Output the (X, Y) coordinate of the center of the cell containing the given text.  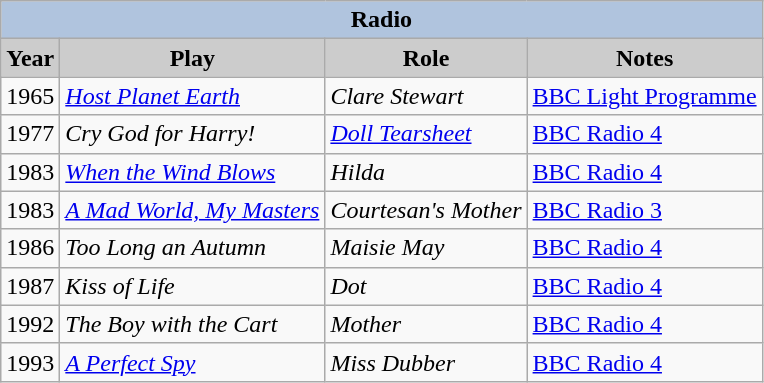
Hilda (426, 172)
Role (426, 58)
1992 (30, 324)
1977 (30, 134)
Radio (382, 20)
Play (192, 58)
BBC Radio 3 (644, 210)
Kiss of Life (192, 286)
Cry God for Harry! (192, 134)
Notes (644, 58)
BBC Light Programme (644, 96)
A Perfect Spy (192, 362)
A Mad World, My Masters (192, 210)
1993 (30, 362)
1987 (30, 286)
Doll Tearsheet (426, 134)
Maisie May (426, 248)
1965 (30, 96)
1986 (30, 248)
Mother (426, 324)
Clare Stewart (426, 96)
Miss Dubber (426, 362)
The Boy with the Cart (192, 324)
Too Long an Autumn (192, 248)
When the Wind Blows (192, 172)
Year (30, 58)
Dot (426, 286)
Courtesan's Mother (426, 210)
Host Planet Earth (192, 96)
